Extract the [X, Y] coordinate from the center of the cell holding the provided text.  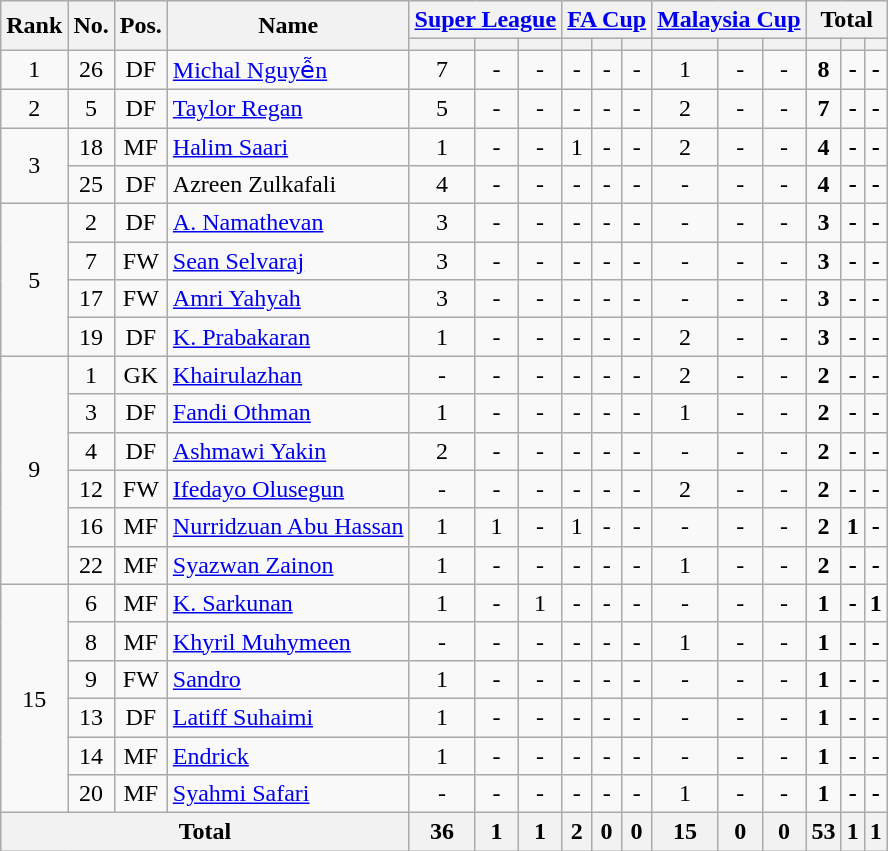
Taylor Regan [288, 108]
Khyril Muhymeen [288, 641]
19 [91, 337]
Latiff Suhaimi [288, 717]
Sean Selvaraj [288, 261]
Ifedayo Olusegun [288, 489]
FA Cup [607, 20]
Sandro [288, 679]
Halim Saari [288, 147]
Nurridzuan Abu Hassan [288, 527]
Rank [34, 26]
Name [288, 26]
Azreen Zulkafali [288, 185]
Endrick [288, 755]
A. Namathevan [288, 223]
No. [91, 26]
26 [91, 70]
12 [91, 489]
36 [442, 832]
18 [91, 147]
Syahmi Safari [288, 794]
K. Prabakaran [288, 337]
Malaysia Cup [729, 20]
20 [91, 794]
Michal Nguyễn [288, 70]
Super League [486, 20]
K. Sarkunan [288, 603]
Pos. [140, 26]
Syazwan Zainon [288, 565]
17 [91, 299]
53 [824, 832]
16 [91, 527]
Khairulazhan [288, 375]
Fandi Othman [288, 413]
14 [91, 755]
6 [91, 603]
13 [91, 717]
GK [140, 375]
Amri Yahyah [288, 299]
25 [91, 185]
22 [91, 565]
Ashmawi Yakin [288, 451]
